Capture the cell that displays the provided text and extract its (x, y) central coordinate. 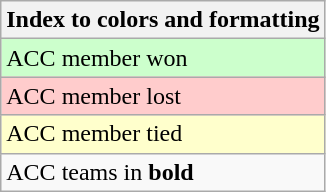
ACC member won (163, 58)
ACC member lost (163, 96)
Index to colors and formatting (163, 20)
ACC teams in bold (163, 172)
ACC member tied (163, 134)
